Return the (X, Y) coordinate for the center point of the cell that contains the specified text.  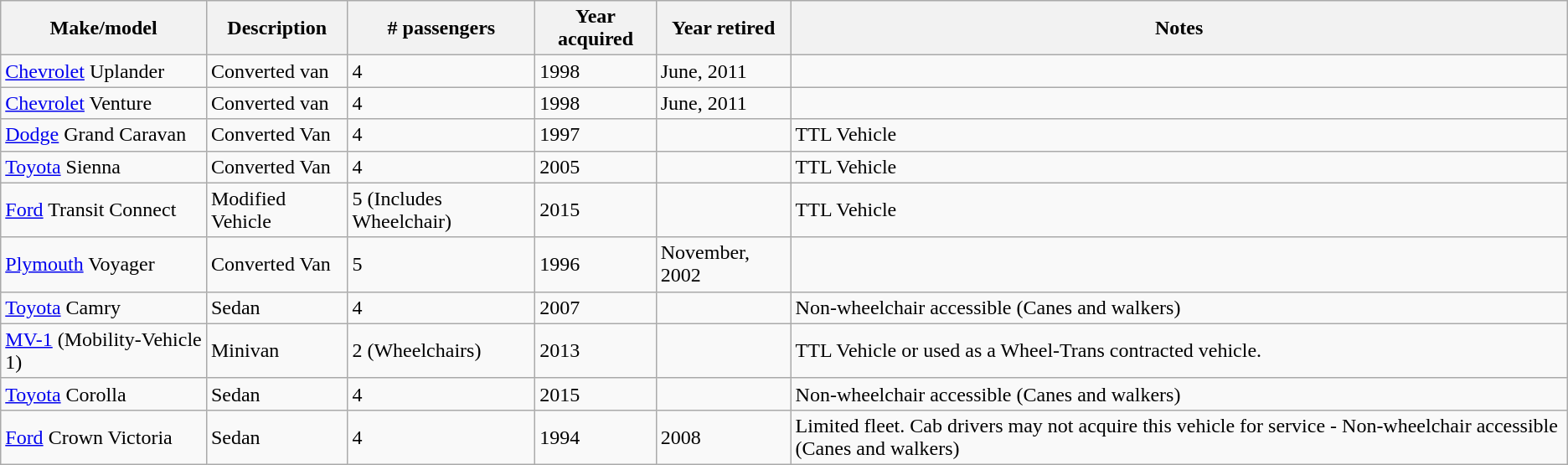
Toyota Corolla (104, 394)
TTL Vehicle or used as a Wheel-Trans contracted vehicle. (1179, 350)
Make/model (104, 28)
2013 (596, 350)
Limited fleet. Cab drivers may not acquire this vehicle for service - Non-wheelchair accessible (Canes and walkers) (1179, 437)
5 (441, 265)
1994 (596, 437)
November, 2002 (724, 265)
Chevrolet Uplander (104, 71)
5 (Includes Wheelchair) (441, 209)
2005 (596, 167)
1997 (596, 135)
Minivan (276, 350)
Chevrolet Venture (104, 103)
Plymouth Voyager (104, 265)
Toyota Sienna (104, 167)
Modified Vehicle (276, 209)
1996 (596, 265)
2 (Wheelchairs) (441, 350)
Description (276, 28)
Notes (1179, 28)
MV-1 (Mobility-Vehicle 1) (104, 350)
Year retired (724, 28)
Year acquired (596, 28)
2008 (724, 437)
Dodge Grand Caravan (104, 135)
Ford Transit Connect (104, 209)
# passengers (441, 28)
Ford Crown Victoria (104, 437)
Toyota Camry (104, 307)
2007 (596, 307)
